Return (X, Y) of the center of cell containing provided text 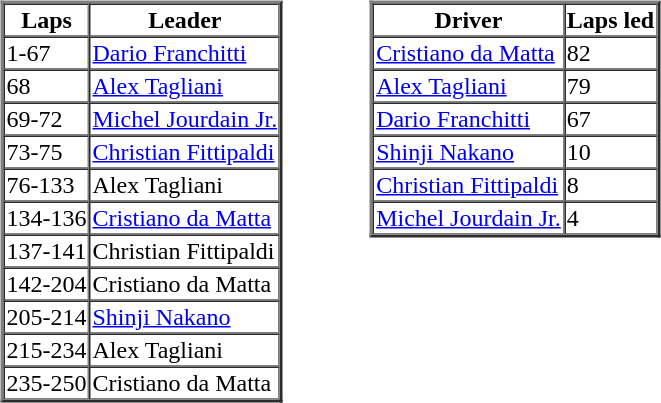
215-234 (47, 350)
Driver (468, 20)
134-136 (47, 218)
69-72 (47, 118)
8 (610, 184)
137-141 (47, 250)
82 (610, 52)
4 (610, 218)
79 (610, 86)
1-67 (47, 52)
10 (610, 152)
Leader (184, 20)
142-204 (47, 284)
235-250 (47, 382)
68 (47, 86)
Laps led (610, 20)
76-133 (47, 184)
Laps (47, 20)
205-214 (47, 316)
67 (610, 118)
73-75 (47, 152)
